Capture the cell that displays the provided text and extract its [X, Y] central coordinate. 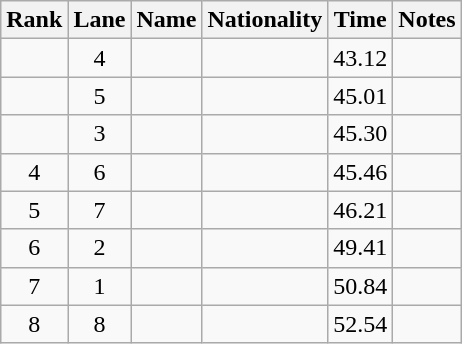
1 [100, 286]
45.46 [360, 172]
3 [100, 134]
45.01 [360, 96]
Lane [100, 20]
Name [166, 20]
43.12 [360, 58]
Time [360, 20]
Nationality [265, 20]
Notes [427, 20]
50.84 [360, 286]
52.54 [360, 324]
46.21 [360, 210]
2 [100, 248]
Rank [34, 20]
49.41 [360, 248]
45.30 [360, 134]
